Search for the cell housing the specified text and yield its (X, Y) center coordinate. 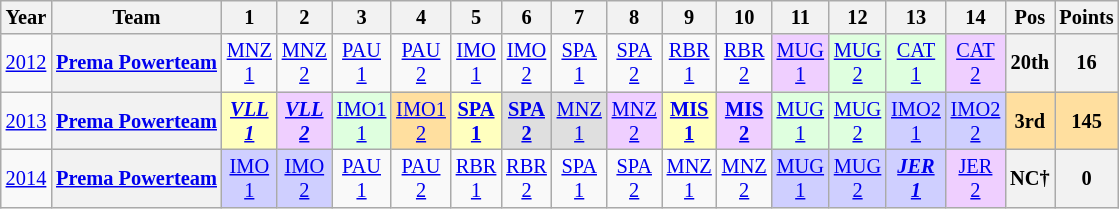
145 (1086, 121)
Pos (1030, 17)
MIS1 (690, 121)
0 (1086, 178)
Year (26, 17)
13 (916, 17)
2013 (26, 121)
12 (858, 17)
10 (744, 17)
9 (690, 17)
VLL2 (304, 121)
2014 (26, 178)
Team (136, 17)
VLL1 (250, 121)
CAT1 (916, 63)
11 (800, 17)
14 (976, 17)
7 (580, 17)
2 (304, 17)
IMO21 (916, 121)
JER1 (916, 178)
1 (250, 17)
16 (1086, 63)
Points (1086, 17)
6 (526, 17)
5 (476, 17)
20th (1030, 63)
2012 (26, 63)
JER2 (976, 178)
3rd (1030, 121)
8 (634, 17)
IMO12 (421, 121)
CAT2 (976, 63)
IMO11 (362, 121)
IMO22 (976, 121)
4 (421, 17)
MIS2 (744, 121)
3 (362, 17)
NC† (1030, 178)
